Pinpoint the cell where the given text exists, returning its [x, y] midpoint coordinate. 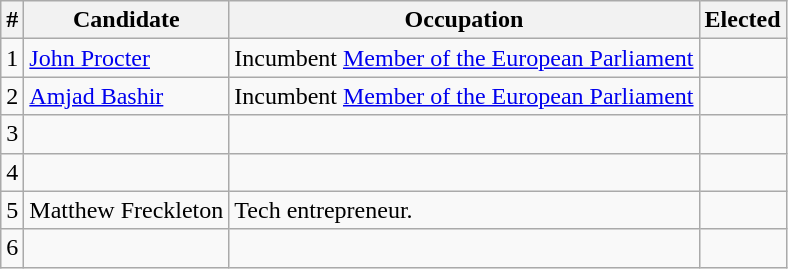
3 [12, 134]
1 [12, 58]
2 [12, 96]
Occupation [464, 20]
Tech entrepreneur. [464, 210]
John Procter [126, 58]
# [12, 20]
4 [12, 172]
Elected [742, 20]
5 [12, 210]
Candidate [126, 20]
Matthew Freckleton [126, 210]
6 [12, 248]
Amjad Bashir [126, 96]
